Return the [x, y] coordinate for the center point of the cell that contains the specified text.  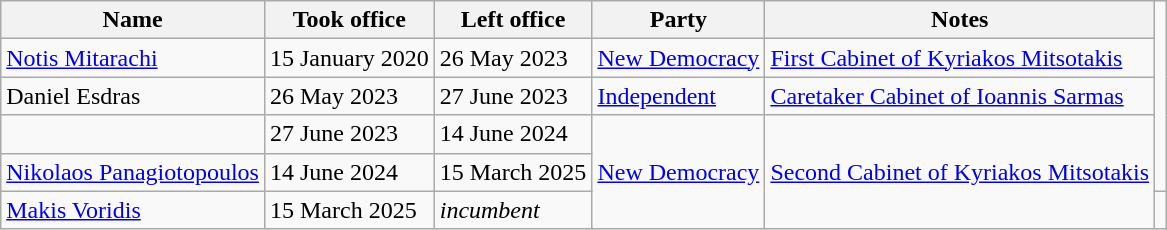
Name [133, 20]
Daniel Esdras [133, 96]
Caretaker Cabinet of Ioannis Sarmas [960, 96]
Notes [960, 20]
15 January 2020 [349, 58]
incumbent [513, 210]
Party [678, 20]
Notis Mitarachi [133, 58]
Nikolaos Panagiotopoulos [133, 172]
First Cabinet of Kyriakos Mitsotakis [960, 58]
Took office [349, 20]
Second Cabinet of Kyriakos Mitsotakis [960, 172]
Independent [678, 96]
Makis Voridis [133, 210]
Left office [513, 20]
